Detect which cell encompasses the target text, then output its (x, y) center coordinate. 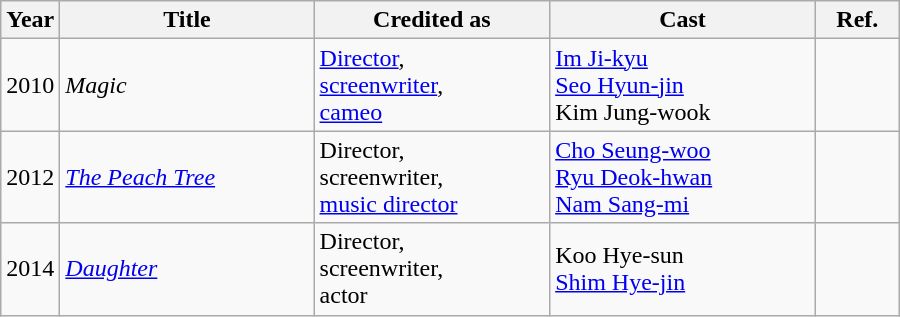
Koo Hye-sun Shim Hye-jin (683, 269)
Title (187, 20)
2014 (30, 269)
2010 (30, 85)
Credited as (432, 20)
Magic (187, 85)
Director, screenwriter, actor (432, 269)
Year (30, 20)
Cho Seung-woo Ryu Deok-hwan Nam Sang-mi (683, 177)
Cast (683, 20)
The Peach Tree (187, 177)
Director, screenwriter, cameo (432, 85)
Daughter (187, 269)
Im Ji-kyu Seo Hyun-jin Kim Jung-wook (683, 85)
Director, screenwriter, music director (432, 177)
2012 (30, 177)
Ref. (857, 20)
